Scan for the cell matching the given text and deliver its [X, Y] coordinate at center. 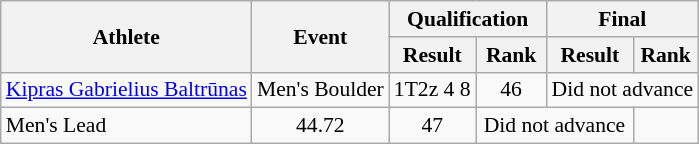
Men's Lead [126, 126]
Qualification [468, 19]
46 [512, 90]
44.72 [320, 126]
47 [432, 126]
Kipras Gabrielius Baltrūnas [126, 90]
Event [320, 36]
Athlete [126, 36]
1T2z 4 8 [432, 90]
Men's Boulder [320, 90]
Final [623, 19]
